For the text-containing cell, return its midpoint in (X, Y) coordinate format. 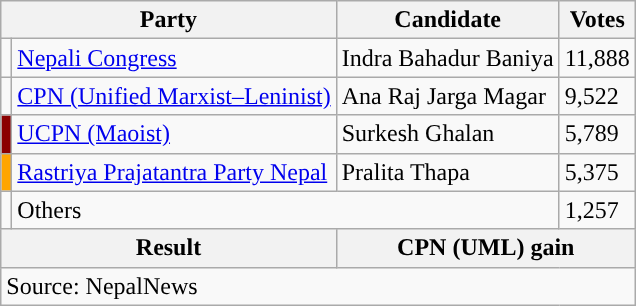
Others (286, 210)
1,257 (597, 210)
Rastriya Prajatantra Party Nepal (174, 172)
Result (168, 248)
Pralita Thapa (448, 172)
Surkesh Ghalan (448, 134)
Candidate (448, 20)
CPN (Unified Marxist–Leninist) (174, 96)
5,375 (597, 172)
Party (168, 20)
11,888 (597, 58)
9,522 (597, 96)
CPN (UML) gain (486, 248)
Nepali Congress (174, 58)
Ana Raj Jarga Magar (448, 96)
Votes (597, 20)
Indra Bahadur Baniya (448, 58)
Source: NepalNews (318, 286)
UCPN (Maoist) (174, 134)
5,789 (597, 134)
